Identify which cell holds the provided text, then report its (X, Y) central coordinate. 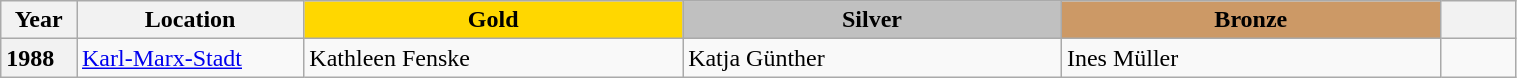
Katja Günther (872, 58)
Silver (872, 20)
Bronze (1250, 20)
Gold (494, 20)
Karl-Marx-Stadt (190, 58)
Kathleen Fenske (494, 58)
Ines Müller (1250, 58)
1988 (39, 58)
Year (39, 20)
Location (190, 20)
